Capture the cell that displays the provided text and extract its [X, Y] central coordinate. 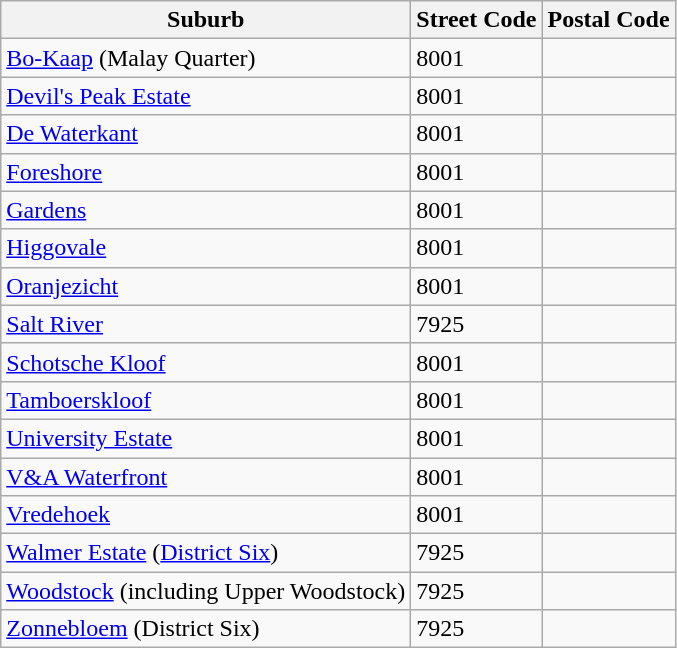
De Waterkant [206, 134]
Oranjezicht [206, 286]
University Estate [206, 438]
Devil's Peak Estate [206, 96]
Suburb [206, 20]
Bo-Kaap (Malay Quarter) [206, 58]
Tamboerskloof [206, 400]
Vredehoek [206, 515]
Woodstock (including Upper Woodstock) [206, 591]
Postal Code [608, 20]
Foreshore [206, 172]
Higgovale [206, 248]
V&A Waterfront [206, 477]
Schotsche Kloof [206, 362]
Salt River [206, 324]
Gardens [206, 210]
Walmer Estate (District Six) [206, 553]
Zonnebloem (District Six) [206, 629]
Street Code [476, 20]
